Extract the (x, y) coordinate from the center of the cell holding the provided text.  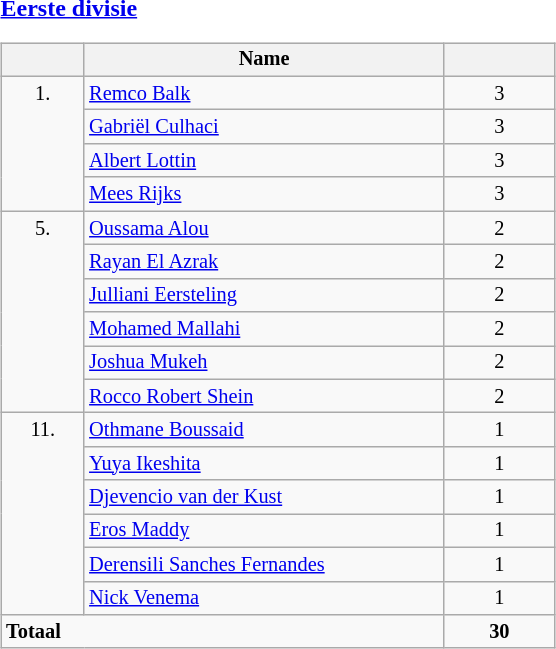
Julliani Eersteling (264, 295)
Mees Rijks (264, 194)
Oussama Alou (264, 228)
Albert Lottin (264, 161)
Eros Maddy (264, 531)
Gabriël Culhaci (264, 127)
1. (42, 144)
Rocco Robert Shein (264, 396)
Rayan El Azrak (264, 262)
5. (42, 312)
Mohamed Mallahi (264, 329)
11. (42, 514)
Othmane Boussaid (264, 430)
Totaal (222, 632)
Derensili Sanches Fernandes (264, 564)
Joshua Mukeh (264, 363)
Djevencio van der Kust (264, 497)
Name (264, 60)
Nick Venema (264, 598)
30 (500, 632)
Remco Balk (264, 93)
Yuya Ikeshita (264, 464)
